Return (x, y) of the center of cell containing provided text 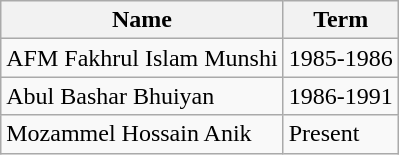
Term (340, 20)
Mozammel Hossain Anik (142, 134)
Abul Bashar Bhuiyan (142, 96)
Present (340, 134)
1985-1986 (340, 58)
Name (142, 20)
1986-1991 (340, 96)
AFM Fakhrul Islam Munshi (142, 58)
